Identify which cell holds the provided text, then report its [X, Y] central coordinate. 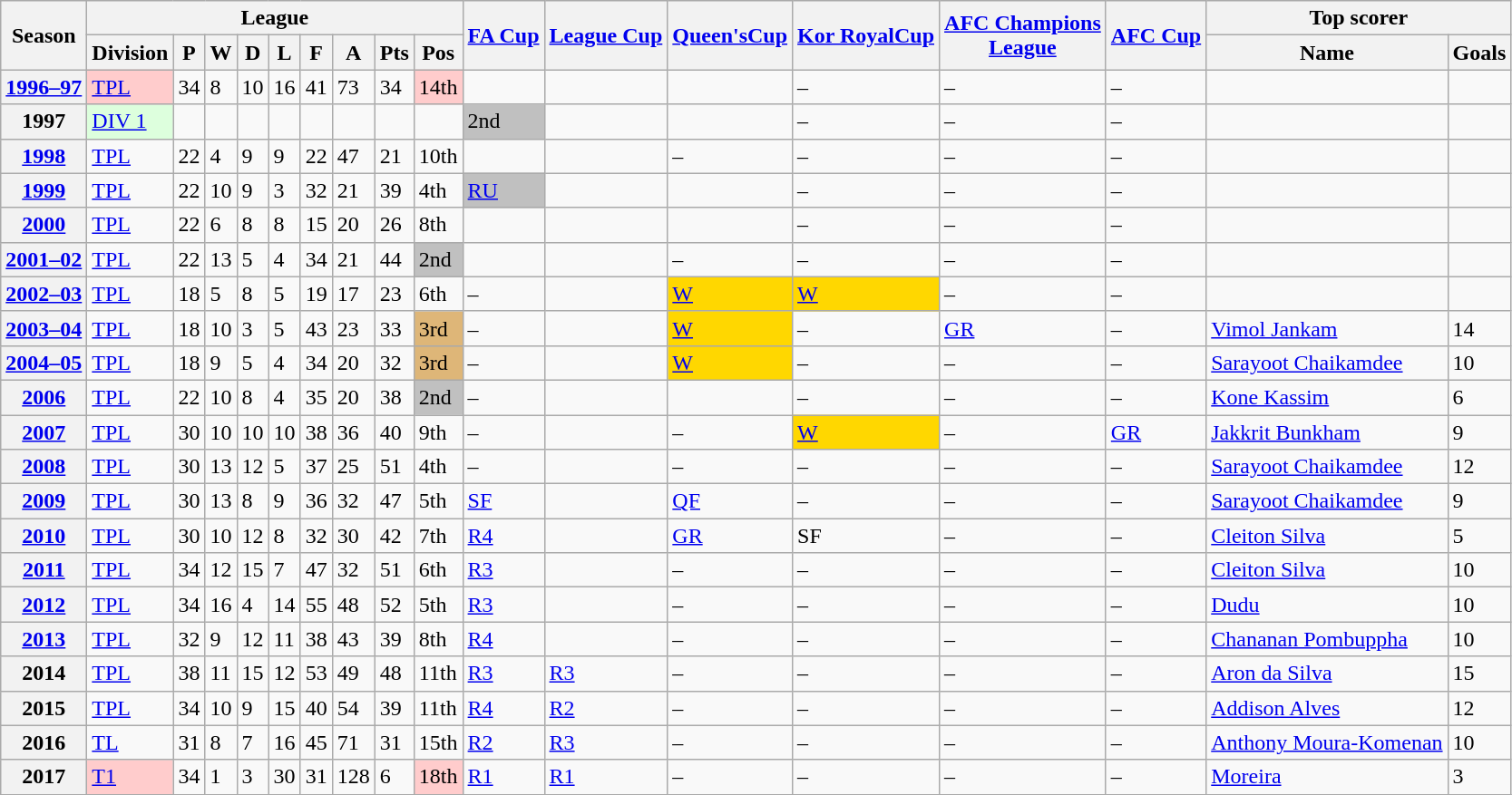
Name [1327, 53]
25 [354, 467]
2012 [44, 605]
League [275, 18]
L [285, 53]
Kor RoyalCup [866, 35]
45 [316, 742]
FA Cup [503, 35]
49 [354, 674]
Division [131, 53]
2004–05 [44, 363]
35 [316, 397]
Moreira [1327, 777]
2008 [44, 467]
D [252, 53]
AFC ChampionsLeague [1023, 35]
2015 [44, 708]
Queen'sCup [730, 35]
Season [44, 35]
QF [730, 501]
2000 [44, 225]
2011 [44, 570]
15th [438, 742]
33 [394, 328]
Vimol Jankam [1327, 328]
128 [354, 777]
2006 [44, 397]
Chananan Pombuppha [1327, 639]
2007 [44, 432]
55 [316, 605]
P [189, 53]
52 [394, 605]
1998 [44, 156]
54 [354, 708]
42 [394, 536]
Kone Kassim [1327, 397]
TL [131, 742]
2016 [44, 742]
Jakkrit Bunkham [1327, 432]
2014 [44, 674]
League Cup [606, 35]
10th [438, 156]
26 [394, 225]
Pts [394, 53]
9th [438, 432]
53 [316, 674]
17 [354, 294]
14th [438, 87]
1 [221, 777]
A [354, 53]
AFC Cup [1156, 35]
2017 [44, 777]
41 [316, 87]
Pos [438, 53]
2009 [44, 501]
2010 [44, 536]
Dudu [1327, 605]
37 [316, 467]
7th [438, 536]
2002–03 [44, 294]
Anthony Moura-Komenan [1327, 742]
Top scorer [1359, 18]
1996–97 [44, 87]
1997 [44, 121]
T1 [131, 777]
71 [354, 742]
DIV 1 [131, 121]
18th [438, 777]
Addison Alves [1327, 708]
1999 [44, 190]
19 [316, 294]
2003–04 [44, 328]
RU [503, 190]
73 [354, 87]
Aron da Silva [1327, 674]
2001–02 [44, 259]
2013 [44, 639]
44 [394, 259]
Goals [1479, 53]
F [316, 53]
